Output the [X, Y] coordinate of the center of the cell containing the given text.  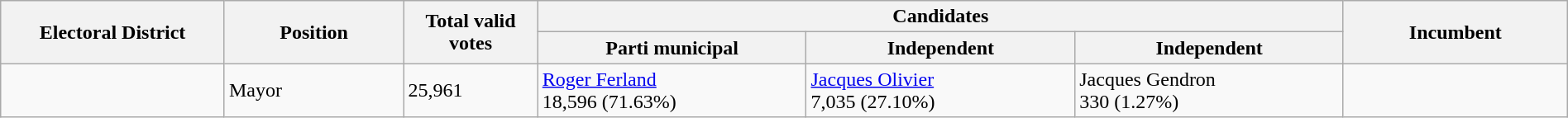
Candidates [940, 17]
Parti municipal [672, 48]
25,961 [471, 91]
Jacques Gendron330 (1.27%) [1209, 91]
Jacques Olivier7,035 (27.10%) [941, 91]
Roger Ferland18,596 (71.63%) [672, 91]
Electoral District [112, 32]
Mayor [313, 91]
Position [313, 32]
Incumbent [1456, 32]
Total valid votes [471, 32]
